Identify which cell holds the provided text, then report its (X, Y) central coordinate. 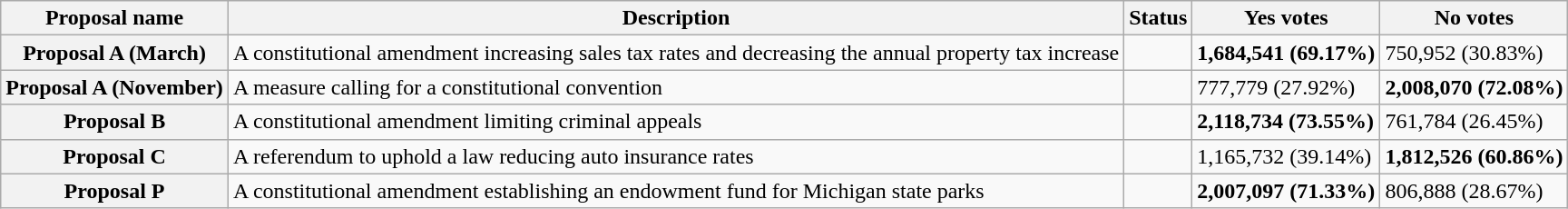
A constitutional amendment establishing an endowment fund for Michigan state parks (675, 191)
A constitutional amendment limiting criminal appeals (675, 122)
2,007,097 (71.33%) (1287, 191)
806,888 (28.67%) (1474, 191)
A referendum to uphold a law reducing auto insurance rates (675, 156)
No votes (1474, 18)
Proposal C (114, 156)
Yes votes (1287, 18)
Status (1158, 18)
777,779 (27.92%) (1287, 87)
1,165,732 (39.14%) (1287, 156)
2,118,734 (73.55%) (1287, 122)
A constitutional amendment increasing sales tax rates and decreasing the annual property tax increase (675, 53)
750,952 (30.83%) (1474, 53)
A measure calling for a constitutional convention (675, 87)
Proposal A (March) (114, 53)
2,008,070 (72.08%) (1474, 87)
761,784 (26.45%) (1474, 122)
1,812,526 (60.86%) (1474, 156)
Description (675, 18)
Proposal P (114, 191)
Proposal B (114, 122)
Proposal name (114, 18)
1,684,541 (69.17%) (1287, 53)
Proposal A (November) (114, 87)
